Scan for the cell matching the given text and deliver its [x, y] coordinate at center. 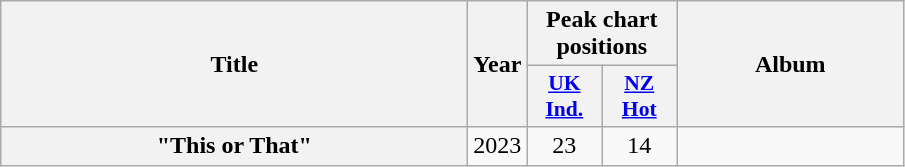
"This or That" [234, 146]
Title [234, 64]
NZHot [640, 96]
Year [498, 64]
Album [790, 64]
UKInd. [564, 96]
2023 [498, 146]
23 [564, 146]
14 [640, 146]
Peak chart positions [602, 34]
